Detect which cell encompasses the target text, then output its [x, y] center coordinate. 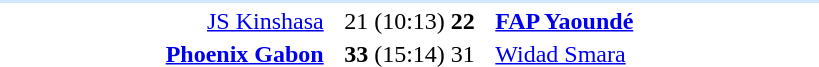
FAP Yaoundé [656, 21]
JS Kinshasa [162, 21]
21 (10:13) 22 [410, 21]
